From the cell containing the given text, extract its center point as [x, y] coordinate. 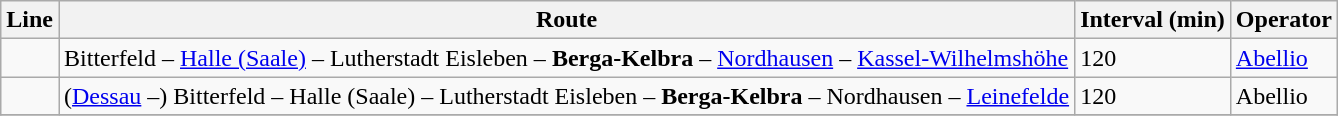
Bitterfeld – Halle (Saale) – Lutherstadt Eisleben – Berga-Kelbra – Nordhausen – Kassel-Wilhelmshöhe [566, 58]
(Dessau –) Bitterfeld – Halle (Saale) – Lutherstadt Eisleben – Berga-Kelbra – Nordhausen – Leinefelde [566, 96]
Line [30, 20]
Interval (min) [1153, 20]
Route [566, 20]
Operator [1284, 20]
